Pinpoint the cell where the given text exists, returning its [x, y] midpoint coordinate. 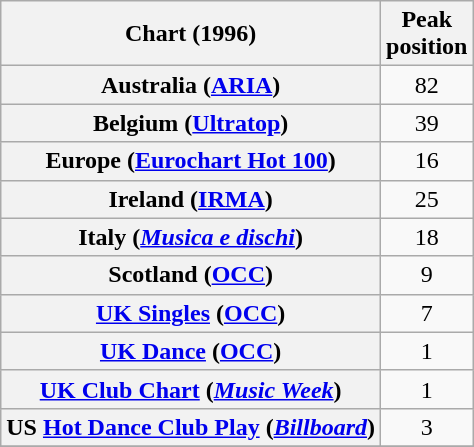
US Hot Dance Club Play (Billboard) [191, 427]
Italy (Musica e dischi) [191, 237]
Ireland (IRMA) [191, 199]
Chart (1996) [191, 34]
25 [427, 199]
9 [427, 275]
UK Singles (OCC) [191, 313]
UK Dance (OCC) [191, 351]
Scotland (OCC) [191, 275]
Peakposition [427, 34]
Europe (Eurochart Hot 100) [191, 161]
3 [427, 427]
UK Club Chart (Music Week) [191, 389]
Belgium (Ultratop) [191, 123]
16 [427, 161]
Australia (ARIA) [191, 85]
7 [427, 313]
82 [427, 85]
18 [427, 237]
39 [427, 123]
